Provide the [X, Y] coordinate of the cell's center where the given text is located.  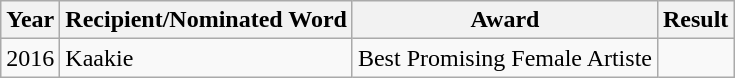
2016 [30, 58]
Year [30, 20]
Result [695, 20]
Award [504, 20]
Best Promising Female Artiste [504, 58]
Kaakie [206, 58]
Recipient/Nominated Word [206, 20]
